Scan for the cell matching the given text and deliver its [X, Y] coordinate at center. 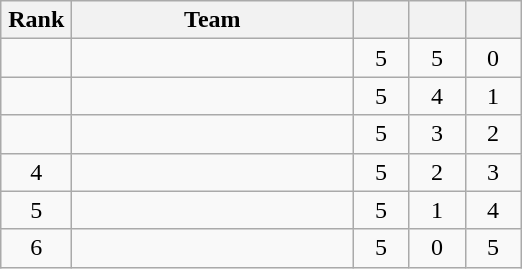
Rank [36, 20]
Team [212, 20]
6 [36, 248]
